Extract the (X, Y) coordinate from the center of the cell holding the provided text.  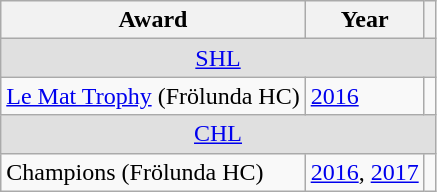
CHL (218, 134)
Champions (Frölunda HC) (153, 172)
SHL (218, 58)
2016, 2017 (364, 172)
Award (153, 20)
Year (364, 20)
Le Mat Trophy (Frölunda HC) (153, 96)
2016 (364, 96)
